Determine the (X, Y) coordinate at the center of the cell enclosing the given text.  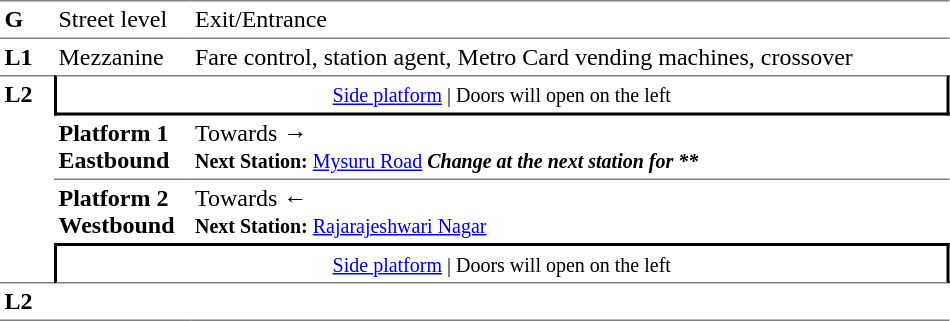
L2 (27, 179)
Towards → Next Station: Mysuru Road Change at the next station for ** (570, 148)
Platform 1Eastbound (122, 148)
Fare control, station agent, Metro Card vending machines, crossover (570, 57)
Platform 2Westbound (122, 212)
Towards ← Next Station: Rajarajeshwari Nagar (570, 212)
L1 (27, 57)
Street level (122, 20)
G (27, 20)
Exit/Entrance (570, 20)
Mezzanine (122, 57)
